Pinpoint the cell where the given text exists, returning its [x, y] midpoint coordinate. 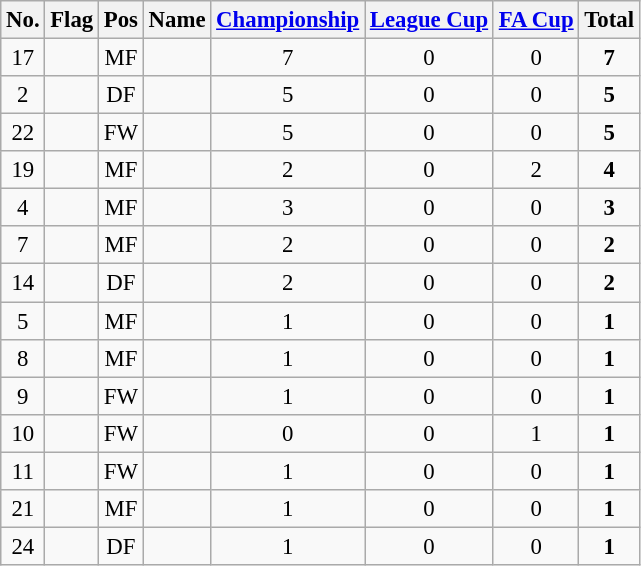
17 [23, 58]
No. [23, 20]
14 [23, 283]
8 [23, 358]
Name [177, 20]
Championship [288, 20]
10 [23, 433]
Pos [122, 20]
11 [23, 471]
9 [23, 396]
19 [23, 170]
FA Cup [536, 20]
League Cup [428, 20]
Flag [72, 20]
21 [23, 509]
24 [23, 546]
Total [609, 20]
22 [23, 133]
